Output the [x, y] coordinate of the center of the cell containing the given text.  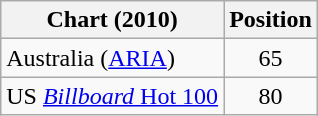
Position [271, 20]
65 [271, 58]
Australia (ARIA) [112, 58]
80 [271, 96]
US Billboard Hot 100 [112, 96]
Chart (2010) [112, 20]
